Provide the [x, y] coordinate of the cell's center where the given text is located.  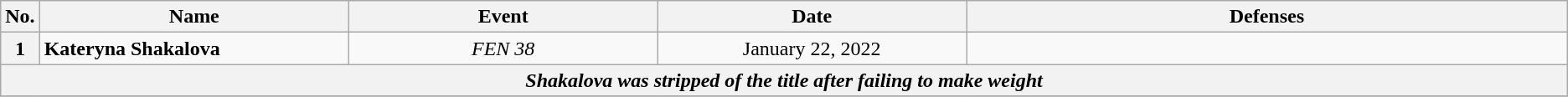
Date [812, 17]
January 22, 2022 [812, 48]
Name [194, 17]
No. [20, 17]
Shakalova was stripped of the title after failing to make weight [784, 80]
Event [503, 17]
Kateryna Shakalova [194, 48]
1 [20, 48]
Defenses [1267, 17]
FEN 38 [503, 48]
